Identify which cell holds the provided text, then report its [X, Y] central coordinate. 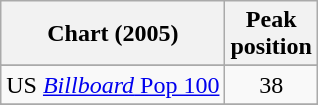
Peakposition [271, 34]
US Billboard Pop 100 [113, 85]
Chart (2005) [113, 34]
38 [271, 85]
